Scan for the cell matching the given text and deliver its (X, Y) coordinate at center. 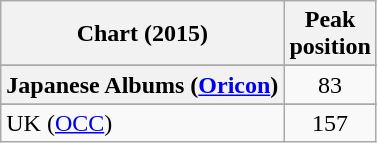
Japanese Albums (Oricon) (142, 85)
157 (330, 123)
Peakposition (330, 34)
UK (OCC) (142, 123)
83 (330, 85)
Chart (2015) (142, 34)
